Locate the cell with the specified text and output its [X, Y] center coordinate. 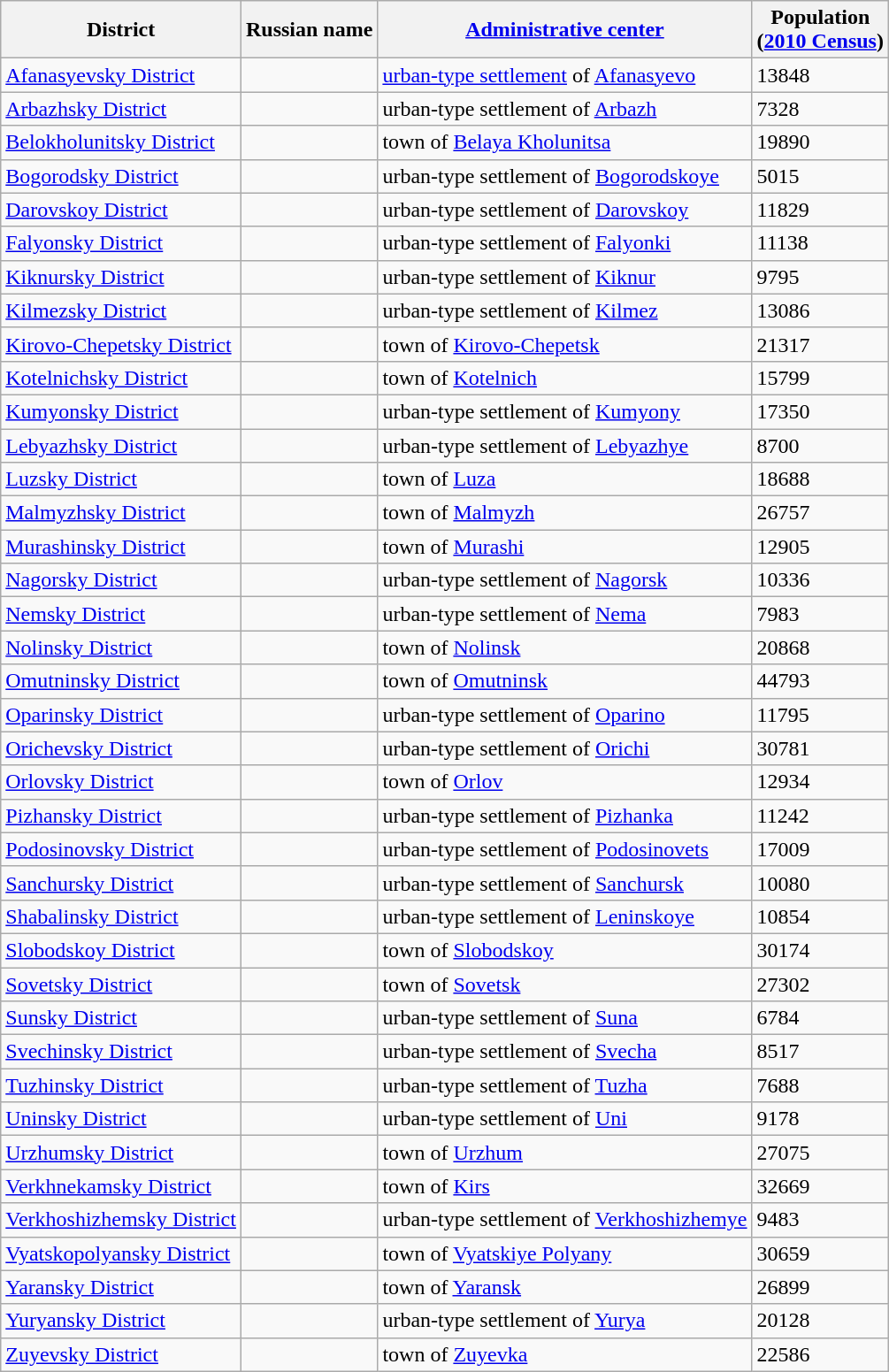
15799 [820, 378]
22586 [820, 1354]
13848 [820, 75]
Slobodskoy District [121, 950]
9483 [820, 1220]
Uninsky District [121, 1119]
7983 [820, 614]
Kiknursky District [121, 277]
Shabalinsky District [121, 916]
Nemsky District [121, 614]
Verkhoshizhemsky District [121, 1220]
Vyatskopolyansky District [121, 1253]
town of Kirs [564, 1186]
Podosinovsky District [121, 849]
Urzhumsky District [121, 1153]
11242 [820, 816]
Pizhansky District [121, 816]
Murashinsky District [121, 547]
30659 [820, 1253]
urban-type settlement of Podosinovets [564, 849]
Oparinsky District [121, 715]
18688 [820, 479]
Yaransky District [121, 1287]
urban-type settlement of Falyonki [564, 243]
Malmyzhsky District [121, 513]
town of Yaransk [564, 1287]
Svechinsky District [121, 1052]
Verkhnekamsky District [121, 1186]
12905 [820, 547]
Afanasyevsky District [121, 75]
urban-type settlement of Afanasyevo [564, 75]
urban-type settlement of Nema [564, 614]
urban-type settlement of Tuzha [564, 1085]
Sunsky District [121, 1018]
9795 [820, 277]
Sovetsky District [121, 985]
Kilmezsky District [121, 310]
town of Omutninsk [564, 681]
32669 [820, 1186]
urban-type settlement of Pizhanka [564, 816]
27302 [820, 985]
urban-type settlement of Uni [564, 1119]
Nagorsky District [121, 580]
urban-type settlement of Kilmez [564, 310]
Kotelnichsky District [121, 378]
urban-type settlement of Yurya [564, 1321]
town of Nolinsk [564, 648]
Orlovsky District [121, 782]
27075 [820, 1153]
Kumyonsky District [121, 411]
13086 [820, 310]
urban-type settlement of Leninskoye [564, 916]
Darovskoy District [121, 210]
Lebyazhsky District [121, 445]
17009 [820, 849]
Kirovo-Chepetsky District [121, 344]
6784 [820, 1018]
5015 [820, 176]
Orichevsky District [121, 748]
12934 [820, 782]
26899 [820, 1287]
Population(2010 Census) [820, 30]
8517 [820, 1052]
urban-type settlement of Nagorsk [564, 580]
town of Orlov [564, 782]
town of Slobodskoy [564, 950]
urban-type settlement of Kiknur [564, 277]
town of Zuyevka [564, 1354]
town of Kotelnich [564, 378]
30781 [820, 748]
Arbazhsky District [121, 109]
urban-type settlement of Darovskoy [564, 210]
urban-type settlement of Kumyony [564, 411]
town of Urzhum [564, 1153]
9178 [820, 1119]
Belokholunitsky District [121, 142]
Nolinsky District [121, 648]
Administrative center [564, 30]
Tuzhinsky District [121, 1085]
urban-type settlement of Verkhoshizhemye [564, 1220]
26757 [820, 513]
District [121, 30]
urban-type settlement of Orichi [564, 748]
21317 [820, 344]
town of Vyatskiye Polyany [564, 1253]
urban-type settlement of Lebyazhye [564, 445]
urban-type settlement of Bogorodskoye [564, 176]
Bogorodsky District [121, 176]
town of Malmyzh [564, 513]
town of Murashi [564, 547]
Yuryansky District [121, 1321]
44793 [820, 681]
11795 [820, 715]
urban-type settlement of Svecha [564, 1052]
11829 [820, 210]
town of Belaya Kholunitsa [564, 142]
Omutninsky District [121, 681]
Luzsky District [121, 479]
Falyonsky District [121, 243]
11138 [820, 243]
17350 [820, 411]
7688 [820, 1085]
7328 [820, 109]
10854 [820, 916]
urban-type settlement of Suna [564, 1018]
urban-type settlement of Oparino [564, 715]
30174 [820, 950]
10080 [820, 883]
20868 [820, 648]
Zuyevsky District [121, 1354]
urban-type settlement of Arbazh [564, 109]
urban-type settlement of Sanchursk [564, 883]
20128 [820, 1321]
19890 [820, 142]
town of Sovetsk [564, 985]
town of Kirovo-Chepetsk [564, 344]
Russian name [309, 30]
10336 [820, 580]
8700 [820, 445]
town of Luza [564, 479]
Sanchursky District [121, 883]
